Identify which cell holds the provided text, then report its (X, Y) central coordinate. 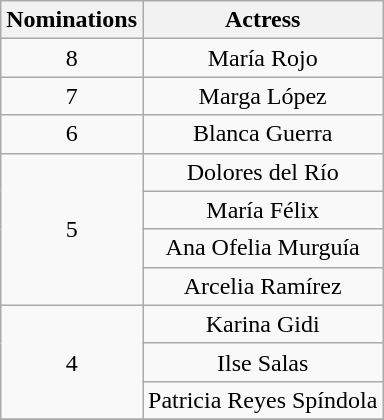
Patricia Reyes Spíndola (262, 400)
Ana Ofelia Murguía (262, 248)
Dolores del Río (262, 172)
Arcelia Ramírez (262, 286)
María Félix (262, 210)
Ilse Salas (262, 362)
5 (72, 229)
Karina Gidi (262, 324)
4 (72, 362)
6 (72, 134)
Nominations (72, 20)
María Rojo (262, 58)
Blanca Guerra (262, 134)
Actress (262, 20)
8 (72, 58)
7 (72, 96)
Marga López (262, 96)
